Return (x, y) of the center of cell containing provided text 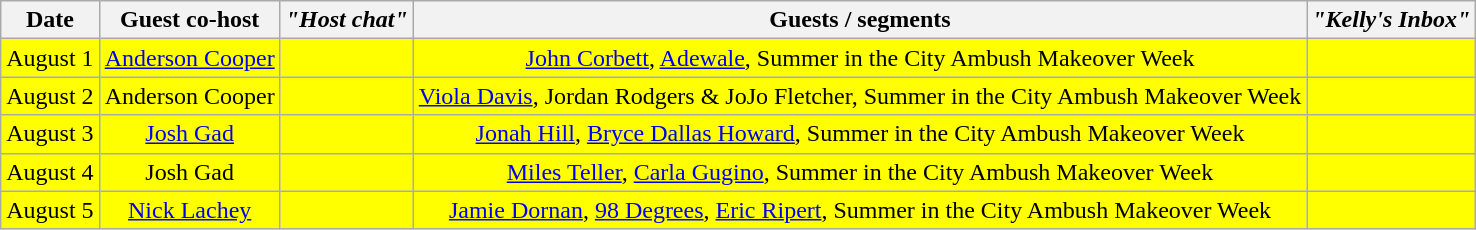
August 2 (50, 96)
Nick Lachey (190, 210)
August 5 (50, 210)
Jonah Hill, Bryce Dallas Howard, Summer in the City Ambush Makeover Week (860, 134)
August 3 (50, 134)
"Kelly's Inbox" (1392, 20)
"Host chat" (346, 20)
Date (50, 20)
Viola Davis, Jordan Rodgers & JoJo Fletcher, Summer in the City Ambush Makeover Week (860, 96)
Miles Teller, Carla Gugino, Summer in the City Ambush Makeover Week (860, 172)
Jamie Dornan, 98 Degrees, Eric Ripert, Summer in the City Ambush Makeover Week (860, 210)
Guest co-host (190, 20)
August 4 (50, 172)
August 1 (50, 58)
Guests / segments (860, 20)
John Corbett, Adewale, Summer in the City Ambush Makeover Week (860, 58)
